Capture the cell that displays the provided text and extract its [X, Y] central coordinate. 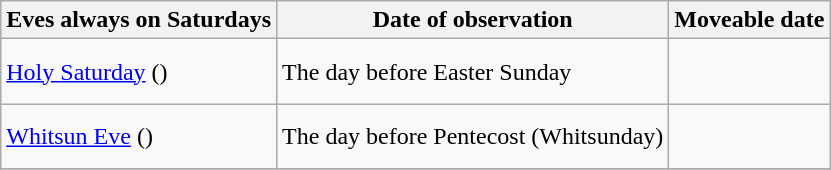
Holy Saturday () [139, 72]
Eves always on Saturdays [139, 20]
The day before Pentecost (Whitsunday) [473, 136]
Moveable date [750, 20]
Whitsun Eve () [139, 136]
Date of observation [473, 20]
The day before Easter Sunday [473, 72]
